Return the [x, y] coordinate for the center point of the cell that contains the specified text.  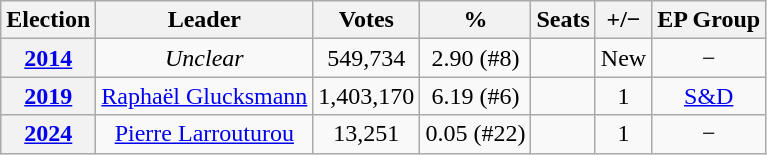
Votes [366, 20]
+/− [623, 20]
% [476, 20]
6.19 (#6) [476, 96]
Unclear [204, 58]
13,251 [366, 134]
0.05 (#22) [476, 134]
Seats [563, 20]
Leader [204, 20]
Raphaël Glucksmann [204, 96]
2019 [48, 96]
Pierre Larrouturou [204, 134]
2024 [48, 134]
1,403,170 [366, 96]
Election [48, 20]
New [623, 58]
EP Group [709, 20]
2.90 (#8) [476, 58]
S&D [709, 96]
2014 [48, 58]
549,734 [366, 58]
